From the cell containing the given text, extract its center point as (x, y) coordinate. 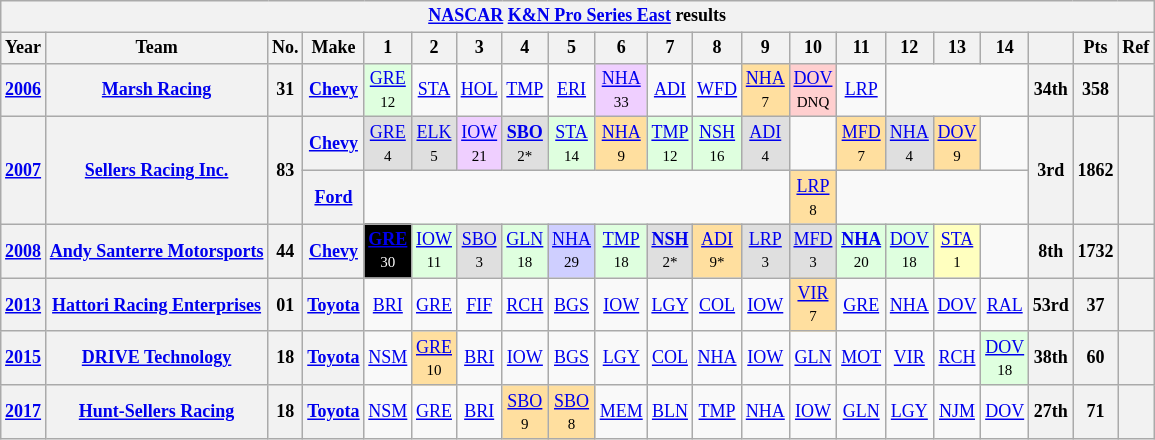
MFD 7 (862, 144)
Year (24, 48)
HOL (479, 90)
LRP 8 (813, 197)
Team (156, 48)
31 (286, 90)
1732 (1096, 251)
2006 (24, 90)
MEM (621, 412)
FIF (479, 305)
14 (1005, 48)
NHA 29 (572, 251)
RAL (1005, 305)
2 (434, 48)
STA 1 (957, 251)
ADI (670, 90)
SBO 9 (525, 412)
Andy Santerre Motorsports (156, 251)
GRE 12 (388, 90)
ADI 9* (718, 251)
1862 (1096, 170)
ELK 5 (434, 144)
ERI (572, 90)
STA 14 (572, 144)
NSH 2* (670, 251)
No. (286, 48)
4 (525, 48)
2008 (24, 251)
27th (1052, 412)
3 (479, 48)
37 (1096, 305)
IOW 11 (434, 251)
83 (286, 170)
60 (1096, 358)
8 (718, 48)
2015 (24, 358)
DRIVE Technology (156, 358)
Marsh Racing (156, 90)
IOW 21 (479, 144)
2007 (24, 170)
NHA 4 (909, 144)
Hattori Racing Enterprises (156, 305)
01 (286, 305)
38th (1052, 358)
GRE 30 (388, 251)
9 (765, 48)
7 (670, 48)
LRP (862, 90)
DOV 9 (957, 144)
TMP 12 (670, 144)
ADI 4 (765, 144)
LRP 3 (765, 251)
71 (1096, 412)
DOV DNQ (813, 90)
13 (957, 48)
3rd (1052, 170)
358 (1096, 90)
2013 (24, 305)
SBO 8 (572, 412)
GRE 10 (434, 358)
10 (813, 48)
STA (434, 90)
GRE 4 (388, 144)
NJM (957, 412)
34th (1052, 90)
MFD 3 (813, 251)
NHA 33 (621, 90)
11 (862, 48)
GLN 18 (525, 251)
Sellers Racing Inc. (156, 170)
NHA 20 (862, 251)
Hunt-Sellers Racing (156, 412)
1 (388, 48)
Make (334, 48)
TMP 18 (621, 251)
Pts (1096, 48)
6 (621, 48)
2017 (24, 412)
MOT (862, 358)
8th (1052, 251)
VIR (909, 358)
BLN (670, 412)
12 (909, 48)
5 (572, 48)
NHA 7 (765, 90)
44 (286, 251)
NSH 16 (718, 144)
SBO 2* (525, 144)
VIR 7 (813, 305)
53rd (1052, 305)
SBO 3 (479, 251)
WFD (718, 90)
Ref (1136, 48)
Ford (334, 197)
NASCAR K&N Pro Series East results (578, 16)
NHA 9 (621, 144)
